Capture the cell that displays the provided text and extract its [x, y] central coordinate. 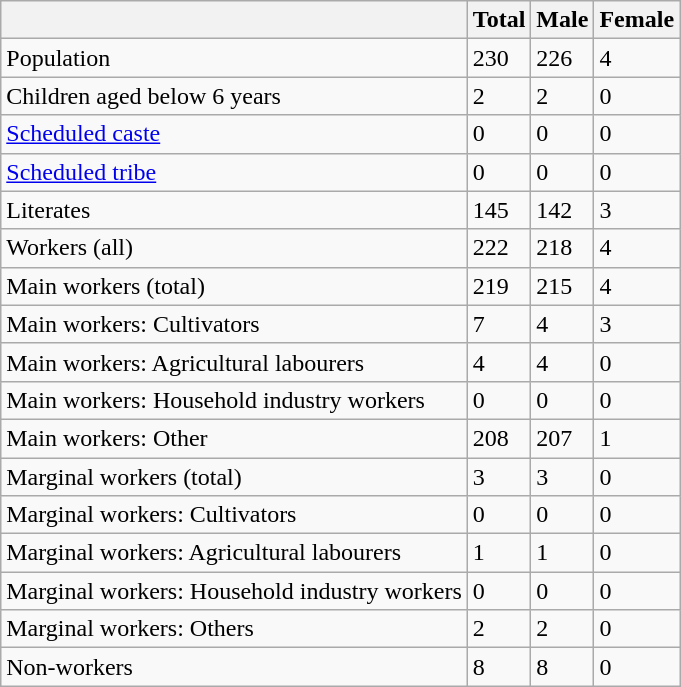
230 [499, 58]
208 [499, 438]
Male [562, 20]
Scheduled tribe [234, 172]
142 [562, 210]
219 [499, 286]
Marginal workers: Household industry workers [234, 591]
215 [562, 286]
Workers (all) [234, 248]
Children aged below 6 years [234, 96]
Main workers: Cultivators [234, 324]
7 [499, 324]
Marginal workers: Cultivators [234, 515]
Non-workers [234, 667]
Main workers (total) [234, 286]
Marginal workers: Agricultural labourers [234, 553]
Main workers: Household industry workers [234, 400]
Main workers: Agricultural labourers [234, 362]
222 [499, 248]
Total [499, 20]
145 [499, 210]
Population [234, 58]
Literates [234, 210]
Marginal workers: Others [234, 629]
Female [637, 20]
Main workers: Other [234, 438]
226 [562, 58]
218 [562, 248]
Marginal workers (total) [234, 477]
Scheduled caste [234, 134]
207 [562, 438]
